Provide the [X, Y] coordinate of the cell's center where the given text is located.  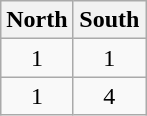
4 [109, 96]
South [109, 20]
North [37, 20]
